Provide the [x, y] coordinate of the cell's center where the given text is located.  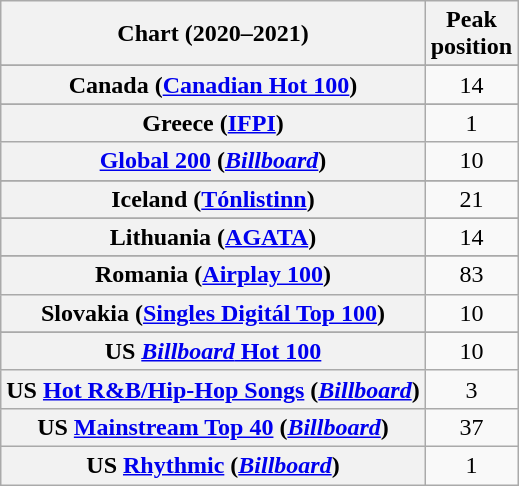
83 [471, 275]
US Billboard Hot 100 [213, 351]
3 [471, 389]
Lithuania (AGATA) [213, 237]
Romania (Airplay 100) [213, 275]
US Rhythmic (Billboard) [213, 465]
Peakposition [471, 34]
Global 200 (Billboard) [213, 161]
Canada (Canadian Hot 100) [213, 85]
Iceland (Tónlistinn) [213, 199]
37 [471, 427]
Slovakia (Singles Digitál Top 100) [213, 313]
US Hot R&B/Hip-Hop Songs (Billboard) [213, 389]
US Mainstream Top 40 (Billboard) [213, 427]
Greece (IFPI) [213, 123]
Chart (2020–2021) [213, 34]
21 [471, 199]
